Provide the (X, Y) coordinate of the cell's center where the given text is located.  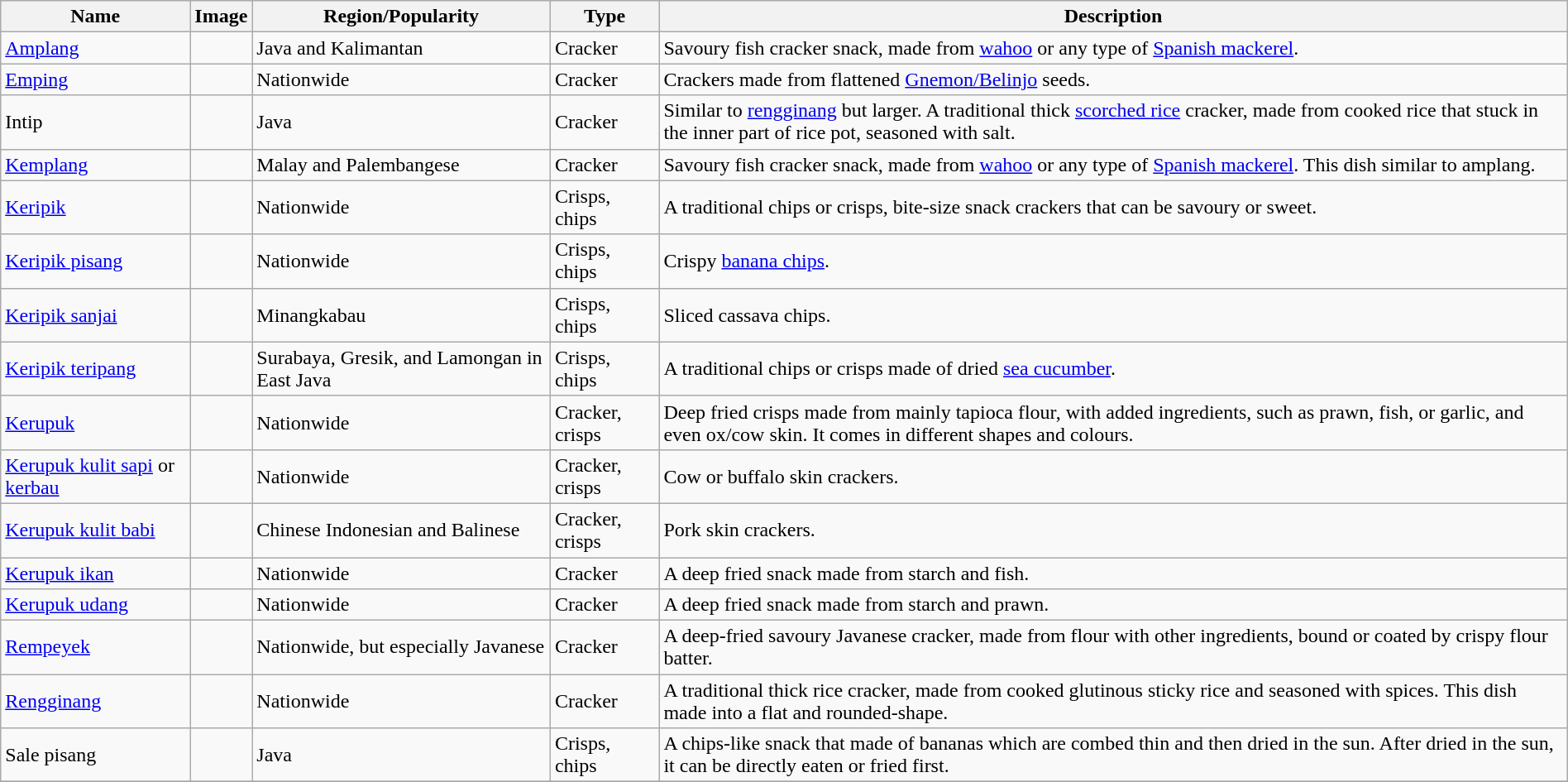
Region/Popularity (402, 17)
Nationwide, but especially Javanese (402, 647)
Image (222, 17)
Chinese Indonesian and Balinese (402, 530)
Kerupuk kulit babi (96, 530)
Intip (96, 122)
A deep fried snack made from starch and prawn. (1113, 605)
Crispy banana chips. (1113, 261)
Emping (96, 79)
Kerupuk kulit sapi or kerbau (96, 477)
Name (96, 17)
Rempeyek (96, 647)
A traditional chips or crisps, bite-size snack crackers that can be savoury or sweet. (1113, 207)
Kerupuk ikan (96, 573)
Crackers made from flattened Gnemon/Belinjo seeds. (1113, 79)
Kerupuk udang (96, 605)
Pork skin crackers. (1113, 530)
Kerupuk (96, 422)
Savoury fish cracker snack, made from wahoo or any type of Spanish mackerel. (1113, 48)
A traditional thick rice cracker, made from cooked glutinous sticky rice and seasoned with spices. This dish made into a flat and rounded-shape. (1113, 702)
Keripik pisang (96, 261)
Cow or buffalo skin crackers. (1113, 477)
Keripik sanjai (96, 314)
Kemplang (96, 165)
Java and Kalimantan (402, 48)
Sliced cassava chips. (1113, 314)
Malay and Palembangese (402, 165)
Minangkabau (402, 314)
A traditional chips or crisps made of dried sea cucumber. (1113, 369)
Description (1113, 17)
Savoury fish cracker snack, made from wahoo or any type of Spanish mackerel. This dish similar to amplang. (1113, 165)
Type (605, 17)
Keripik teripang (96, 369)
Rengginang (96, 702)
A deep-fried savoury Javanese cracker, made from flour with other ingredients, bound or coated by crispy flour batter. (1113, 647)
Surabaya, Gresik, and Lamongan in East Java (402, 369)
Sale pisang (96, 755)
Keripik (96, 207)
A deep fried snack made from starch and fish. (1113, 573)
Amplang (96, 48)
